Find where the given text appears and provide that cell's center as (x, y) coordinate. 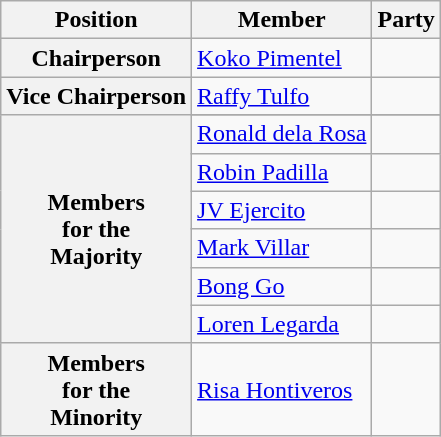
Chairperson (96, 58)
Raffy Tulfo (282, 96)
Position (96, 20)
Member (282, 20)
Loren Legarda (282, 324)
Mark Villar (282, 248)
Bong Go (282, 286)
Vice Chairperson (96, 96)
Party (406, 20)
Ronald dela Rosa (282, 134)
Koko Pimentel (282, 58)
Membersfor theMajority (96, 229)
JV Ejercito (282, 210)
Membersfor theMinority (96, 389)
Robin Padilla (282, 172)
Risa Hontiveros (282, 389)
